Capture the cell that displays the provided text and extract its (x, y) central coordinate. 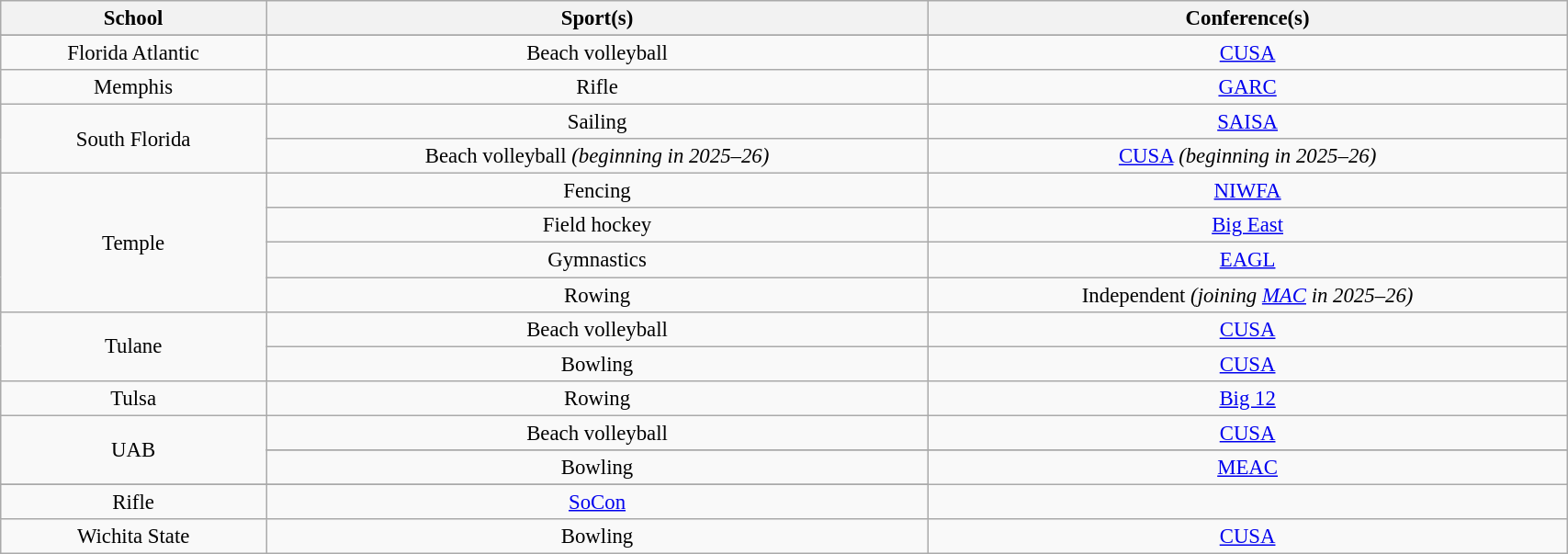
NIWFA (1247, 191)
South Florida (134, 140)
Sailing (597, 122)
Beach volleyball (beginning in 2025–26) (597, 156)
SAISA (1247, 122)
Gymnastics (597, 260)
Field hockey (597, 225)
EAGL (1247, 260)
UAB (134, 450)
Fencing (597, 191)
MEAC (1247, 468)
Memphis (134, 87)
Tulane (134, 345)
Wichita State (134, 537)
Independent (joining MAC in 2025–26) (1247, 295)
CUSA (beginning in 2025–26) (1247, 156)
Temple (134, 243)
SoCon (597, 502)
Conference(s) (1247, 18)
Big East (1247, 225)
Big 12 (1247, 398)
Florida Atlantic (134, 53)
School (134, 18)
GARC (1247, 87)
Sport(s) (597, 18)
Tulsa (134, 398)
